Return the (x, y) coordinate for the center point of the cell that contains the specified text.  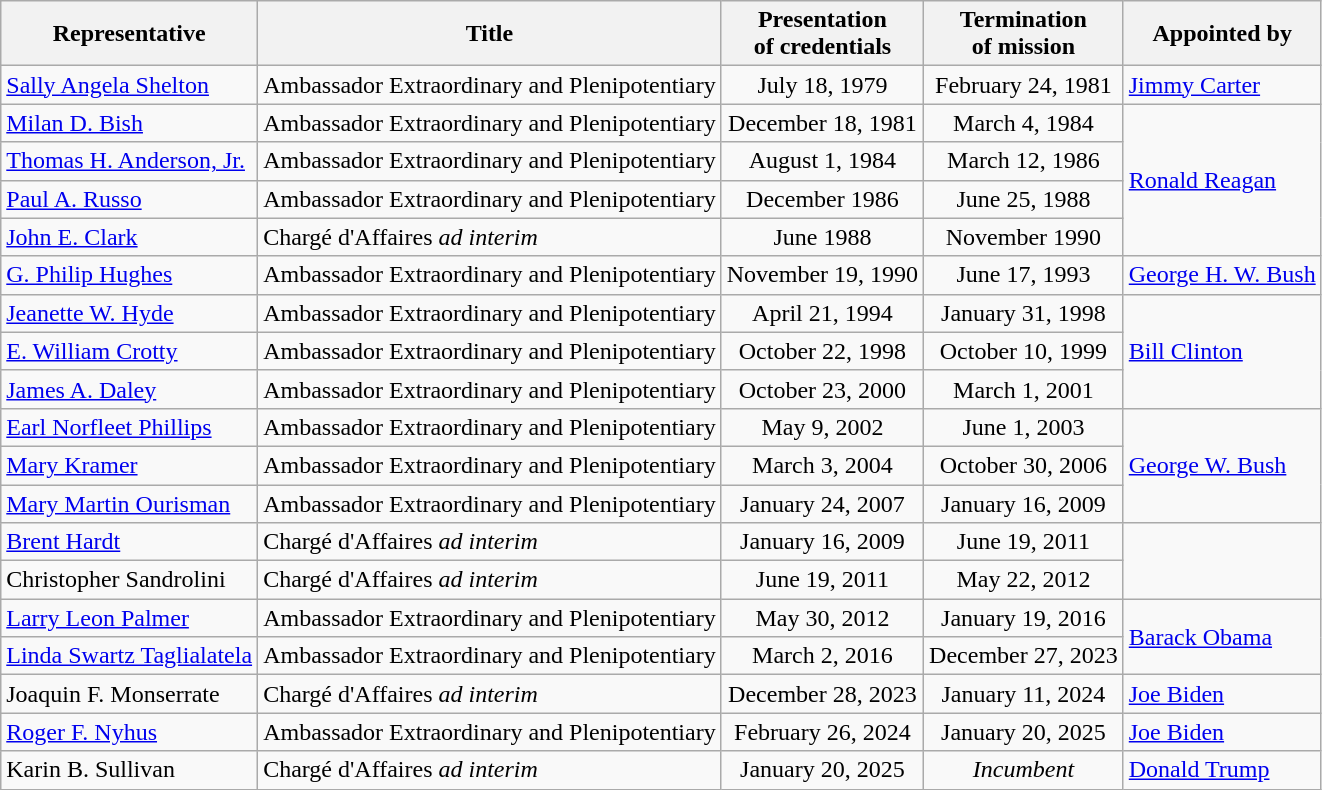
May 9, 2002 (822, 427)
Title (490, 34)
Ronald Reagan (1222, 180)
January 31, 1998 (1024, 313)
June 1, 2003 (1024, 427)
May 30, 2012 (822, 618)
January 11, 2024 (1024, 694)
Barack Obama (1222, 637)
April 21, 1994 (822, 313)
Roger F. Nyhus (130, 732)
January 24, 2007 (822, 503)
January 19, 2016 (1024, 618)
George H. W. Bush (1222, 275)
John E. Clark (130, 237)
Joaquin F. Monserrate (130, 694)
December 28, 2023 (822, 694)
June 17, 1993 (1024, 275)
Earl Norfleet Phillips (130, 427)
December 1986 (822, 199)
Brent Hardt (130, 542)
Mary Martin Ourisman (130, 503)
Bill Clinton (1222, 351)
Linda Swartz Taglialatela (130, 656)
Milan D. Bish (130, 123)
October 10, 1999 (1024, 351)
March 2, 2016 (822, 656)
Christopher Sandrolini (130, 580)
November 1990 (1024, 237)
George W. Bush (1222, 465)
Incumbent (1024, 770)
G. Philip Hughes (130, 275)
Sally Angela Shelton (130, 85)
February 26, 2024 (822, 732)
July 18, 1979 (822, 85)
Jeanette W. Hyde (130, 313)
Larry Leon Palmer (130, 618)
Representative (130, 34)
Presentationof credentials (822, 34)
October 30, 2006 (1024, 465)
Appointed by (1222, 34)
June 25, 1988 (1024, 199)
Terminationof mission (1024, 34)
November 19, 1990 (822, 275)
December 27, 2023 (1024, 656)
March 1, 2001 (1024, 389)
May 22, 2012 (1024, 580)
June 1988 (822, 237)
October 22, 1998 (822, 351)
Thomas H. Anderson, Jr. (130, 161)
Karin B. Sullivan (130, 770)
March 12, 1986 (1024, 161)
February 24, 1981 (1024, 85)
March 4, 1984 (1024, 123)
March 3, 2004 (822, 465)
E. William Crotty (130, 351)
Paul A. Russo (130, 199)
August 1, 1984 (822, 161)
Donald Trump (1222, 770)
Mary Kramer (130, 465)
October 23, 2000 (822, 389)
Jimmy Carter (1222, 85)
James A. Daley (130, 389)
December 18, 1981 (822, 123)
